Capture the cell that displays the provided text and extract its (X, Y) central coordinate. 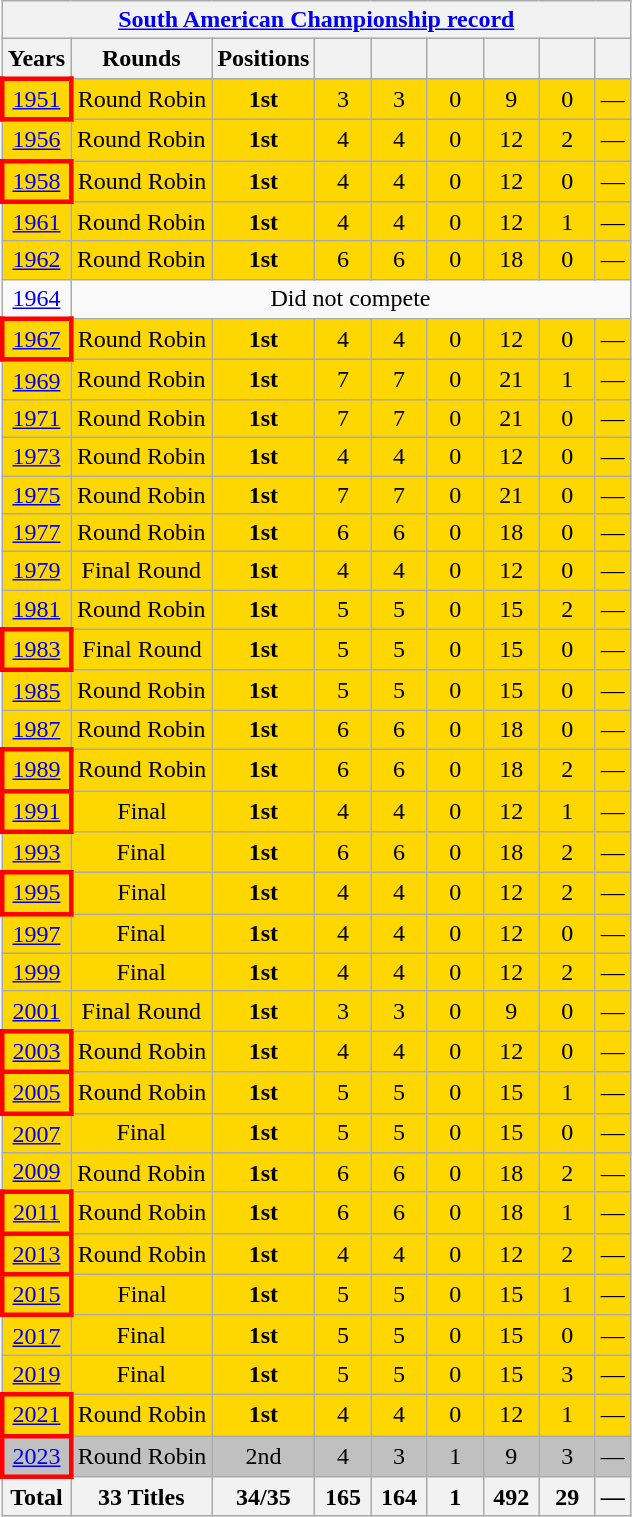
1956 (36, 140)
1962 (36, 260)
Positions (264, 59)
1964 (36, 299)
1985 (36, 690)
1997 (36, 934)
1999 (36, 972)
1979 (36, 571)
164 (399, 1497)
2005 (36, 1092)
South American Championship record (316, 20)
1967 (36, 340)
1971 (36, 418)
2003 (36, 1052)
1977 (36, 533)
1983 (36, 650)
2009 (36, 1173)
492 (511, 1497)
2001 (36, 1011)
Did not compete (351, 299)
Total (36, 1497)
2007 (36, 1133)
1981 (36, 610)
1961 (36, 222)
1951 (36, 98)
1969 (36, 380)
33 Titles (142, 1497)
2023 (36, 1456)
2013 (36, 1254)
1993 (36, 852)
1991 (36, 810)
2011 (36, 1212)
1975 (36, 495)
1989 (36, 770)
29 (567, 1497)
2017 (36, 1335)
2nd (264, 1456)
1995 (36, 894)
2015 (36, 1294)
2019 (36, 1375)
1958 (36, 180)
1973 (36, 456)
Years (36, 59)
165 (343, 1497)
34/35 (264, 1497)
1987 (36, 730)
2021 (36, 1414)
Rounds (142, 59)
